Identify which cell holds the provided text, then report its (X, Y) central coordinate. 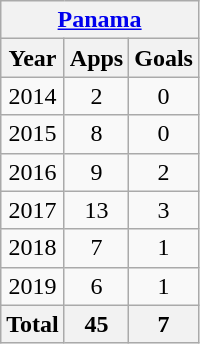
13 (96, 210)
2015 (33, 134)
Apps (96, 58)
Total (33, 324)
Panama (100, 20)
6 (96, 286)
8 (96, 134)
2016 (33, 172)
2019 (33, 286)
Year (33, 58)
45 (96, 324)
9 (96, 172)
2017 (33, 210)
3 (164, 210)
2014 (33, 96)
2018 (33, 248)
Goals (164, 58)
